Scan for the cell matching the given text and deliver its (X, Y) coordinate at center. 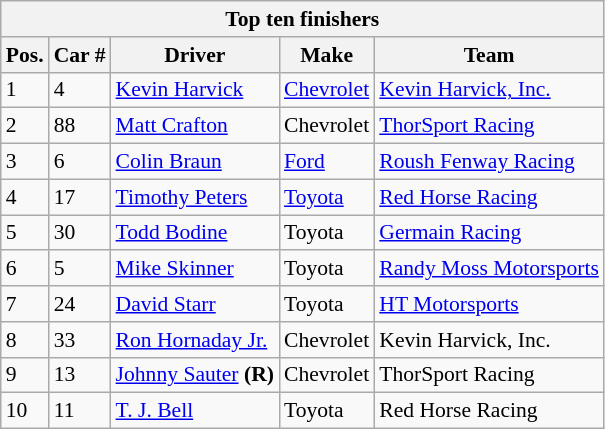
33 (80, 340)
Todd Bodine (195, 233)
Kevin Harvick (195, 90)
Pos. (25, 55)
3 (25, 162)
David Starr (195, 304)
Randy Moss Motorsports (489, 269)
T. J. Bell (195, 411)
Johnny Sauter (R) (195, 375)
Matt Crafton (195, 126)
10 (25, 411)
7 (25, 304)
1 (25, 90)
Car # (80, 55)
13 (80, 375)
Top ten finishers (302, 19)
9 (25, 375)
Make (326, 55)
8 (25, 340)
Ron Hornaday Jr. (195, 340)
Timothy Peters (195, 197)
Colin Braun (195, 162)
17 (80, 197)
HT Motorsports (489, 304)
88 (80, 126)
Driver (195, 55)
Ford (326, 162)
24 (80, 304)
Roush Fenway Racing (489, 162)
11 (80, 411)
30 (80, 233)
Mike Skinner (195, 269)
2 (25, 126)
Germain Racing (489, 233)
Team (489, 55)
